Search for the cell housing the specified text and yield its [X, Y] center coordinate. 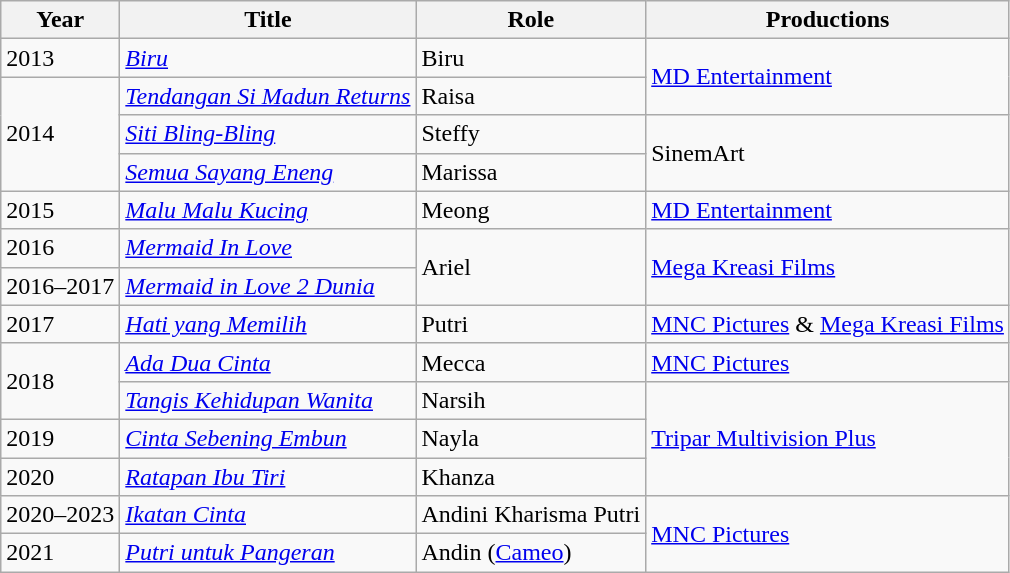
2013 [60, 58]
Ariel [531, 267]
Mermaid in Love 2 Dunia [268, 286]
2018 [60, 381]
Semua Sayang Eneng [268, 172]
2020 [60, 477]
Khanza [531, 477]
Mermaid In Love [268, 248]
Steffy [531, 134]
2019 [60, 438]
Narsih [531, 400]
Meong [531, 210]
2020–2023 [60, 515]
SinemArt [828, 153]
Tangis Kehidupan Wanita [268, 400]
Putri untuk Pangeran [268, 553]
Title [268, 20]
Role [531, 20]
Marissa [531, 172]
Andin (Cameo) [531, 553]
Nayla [531, 438]
Mecca [531, 362]
2014 [60, 134]
Siti Bling-Bling [268, 134]
Year [60, 20]
Putri [531, 324]
Ikatan Cinta [268, 515]
Ada Dua Cinta [268, 362]
Tendangan Si Madun Returns [268, 96]
Mega Kreasi Films [828, 267]
2016–2017 [60, 286]
2016 [60, 248]
2021 [60, 553]
Productions [828, 20]
Cinta Sebening Embun [268, 438]
MNC Pictures & Mega Kreasi Films [828, 324]
2015 [60, 210]
Ratapan Ibu Tiri [268, 477]
Tripar Multivision Plus [828, 438]
Malu Malu Kucing [268, 210]
Raisa [531, 96]
2017 [60, 324]
Andini Kharisma Putri [531, 515]
Hati yang Memilih [268, 324]
